Return the [X, Y] coordinate for the center point of the cell that contains the specified text.  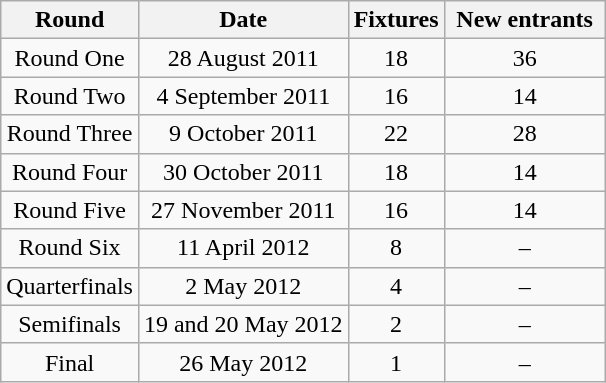
4 September 2011 [243, 96]
22 [396, 134]
2 May 2012 [243, 286]
Final [70, 362]
Round Three [70, 134]
Round Six [70, 248]
28 August 2011 [243, 58]
19 and 20 May 2012 [243, 324]
28 [524, 134]
Round Four [70, 172]
Round Two [70, 96]
Round Five [70, 210]
1 [396, 362]
Fixtures [396, 20]
Round One [70, 58]
Quarterfinals [70, 286]
8 [396, 248]
9 October 2011 [243, 134]
4 [396, 286]
30 October 2011 [243, 172]
Date [243, 20]
Semifinals [70, 324]
27 November 2011 [243, 210]
11 April 2012 [243, 248]
26 May 2012 [243, 362]
New entrants [524, 20]
2 [396, 324]
36 [524, 58]
Round [70, 20]
